Provide the (x, y) coordinate of the cell's center where the given text is located.  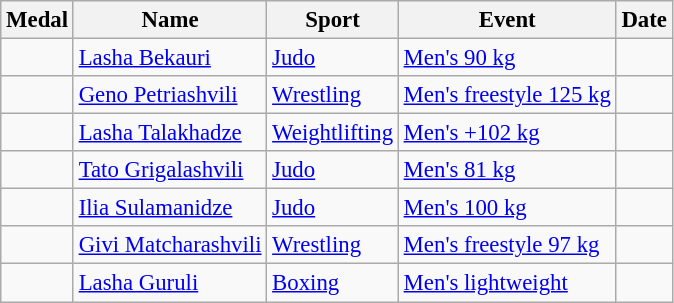
Lasha Bekauri (170, 58)
Name (170, 20)
Men's lightweight (507, 283)
Men's freestyle 125 kg (507, 95)
Geno Petriashvili (170, 95)
Boxing (333, 283)
Men's 100 kg (507, 208)
Men's +102 kg (507, 133)
Givi Matcharashvili (170, 245)
Men's freestyle 97 kg (507, 245)
Men's 81 kg (507, 170)
Lasha Guruli (170, 283)
Men's 90 kg (507, 58)
Tato Grigalashvili (170, 170)
Lasha Talakhadze (170, 133)
Event (507, 20)
Date (644, 20)
Sport (333, 20)
Ilia Sulamanidze (170, 208)
Weightlifting (333, 133)
Medal (38, 20)
